Search for the cell housing the specified text and yield its (x, y) center coordinate. 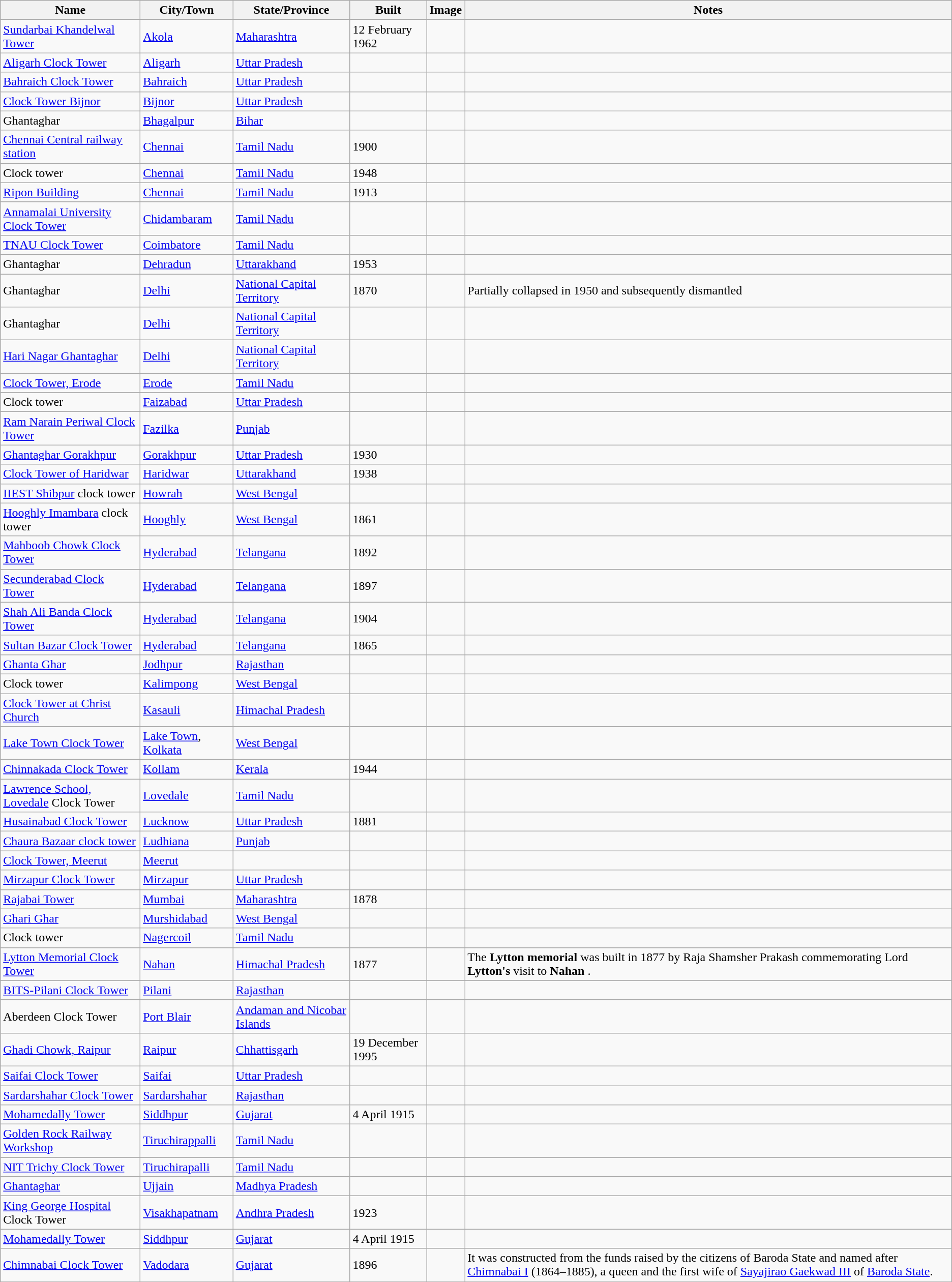
Chennai Central railway station (70, 146)
Kalimpong (187, 683)
Sardarshahar Clock Tower (70, 1095)
Madhya Pradesh (291, 1186)
Tiruchirappalli (187, 1141)
Bijnor (187, 101)
Howrah (187, 493)
Gorakhpur (187, 455)
Chaura Bazaar clock tower (70, 841)
Bhagalpur (187, 121)
Clock Tower, Meerut (70, 860)
Image (445, 10)
Chidambaram (187, 219)
Ripon Building (70, 192)
Ujjain (187, 1186)
Clock Tower of Haridwar (70, 474)
Name (70, 10)
Bihar (291, 121)
Notes (708, 10)
Aberdeen Clock Tower (70, 1016)
City/Town (187, 10)
BITS-Pilani Clock Tower (70, 990)
Chimnabai Clock Tower (70, 1265)
Erode (187, 383)
Murshidabad (187, 918)
Chhattisgarh (291, 1050)
Haridwar (187, 474)
1877 (389, 964)
Ghanta Ghar (70, 664)
1870 (389, 290)
Partially collapsed in 1950 and subsequently dismantled (708, 290)
Mahboob Chowk Clock Tower (70, 552)
Aligarh Clock Tower (70, 63)
19 December 1995 (389, 1050)
1904 (389, 618)
Dehradun (187, 264)
Lovedale (187, 795)
1900 (389, 146)
1948 (389, 173)
Hooghly Imambara clock tower (70, 520)
Meerut (187, 860)
1881 (389, 822)
Husainabad Clock Tower (70, 822)
Bahraich (187, 82)
Hooghly (187, 520)
Annamalai University Clock Tower (70, 219)
Shah Ali Banda Clock Tower (70, 618)
Lake Town, Kolkata (187, 743)
Aligarh (187, 63)
1865 (389, 645)
Coimbatore (187, 245)
1897 (389, 586)
Saifai Clock Tower (70, 1076)
Ludhiana (187, 841)
Raipur (187, 1050)
Sundarbai Khandelwal Tower (70, 37)
Kerala (291, 769)
Saifai (187, 1076)
Sardarshahar (187, 1095)
Lytton Memorial Clock Tower (70, 964)
Clock Tower, Erode (70, 383)
King George Hospital Clock Tower (70, 1212)
State/Province (291, 10)
Pilani (187, 990)
1953 (389, 264)
1923 (389, 1212)
Clock Tower at Christ Church (70, 710)
Clock Tower Bijnor (70, 101)
1892 (389, 552)
Jodhpur (187, 664)
1944 (389, 769)
Tiruchirapalli (187, 1167)
Chinnakada Clock Tower (70, 769)
Sultan Bazar Clock Tower (70, 645)
Ghantaghar Gorakhpur (70, 455)
Lawrence School, Lovedale Clock Tower (70, 795)
12 February 1962 (389, 37)
1896 (389, 1265)
Hari Nagar Ghantaghar (70, 357)
Secunderabad Clock Tower (70, 586)
TNAU Clock Tower (70, 245)
The Lytton memorial was built in 1877 by Raja Shamsher Prakash commemorating Lord Lytton's visit to Nahan . (708, 964)
Vadodara (187, 1265)
IIEST Shibpur clock tower (70, 493)
1938 (389, 474)
Visakhapatnam (187, 1212)
1913 (389, 192)
NIT Trichy Clock Tower (70, 1167)
1878 (389, 899)
Mirzapur (187, 880)
Lucknow (187, 822)
Bahraich Clock Tower (70, 82)
Kasauli (187, 710)
Nagercoil (187, 938)
Nahan (187, 964)
Kollam (187, 769)
Mirzapur Clock Tower (70, 880)
Andhra Pradesh (291, 1212)
Golden Rock Railway Workshop (70, 1141)
Mumbai (187, 899)
Port Blair (187, 1016)
Rajabai Tower (70, 899)
Built (389, 10)
Akola (187, 37)
Ghari Ghar (70, 918)
Faizabad (187, 402)
Andaman and Nicobar Islands (291, 1016)
Ram Narain Periwal Clock Tower (70, 428)
Ghadi Chowk, Raipur (70, 1050)
1930 (389, 455)
1861 (389, 520)
Fazilka (187, 428)
Lake Town Clock Tower (70, 743)
